Extract the [X, Y] coordinate from the center of the cell holding the provided text.  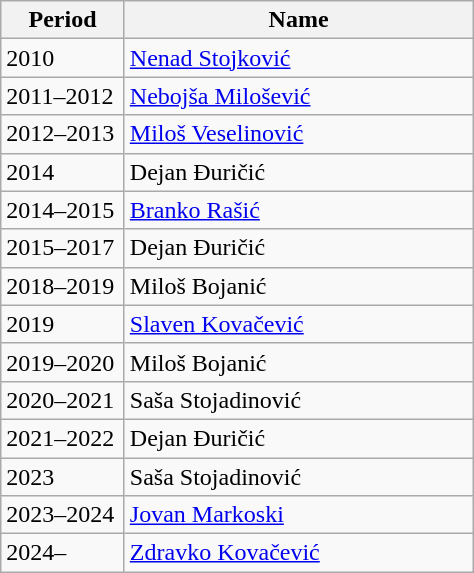
Miloš Veselinović [298, 134]
2014 [63, 172]
2018–2019 [63, 286]
2015–2017 [63, 248]
2020–2021 [63, 400]
2012–2013 [63, 134]
2021–2022 [63, 438]
Slaven Kovačević [298, 324]
2024– [63, 553]
2023 [63, 477]
Period [63, 20]
Name [298, 20]
Branko Rašić [298, 210]
2019 [63, 324]
2023–2024 [63, 515]
2010 [63, 58]
Nebojša Milošević [298, 96]
Nenad Stojković [298, 58]
2011–2012 [63, 96]
2014–2015 [63, 210]
Jovan Markoski [298, 515]
Zdravko Kovačević [298, 553]
2019–2020 [63, 362]
